Extract the (x, y) coordinate from the center of the cell holding the provided text.  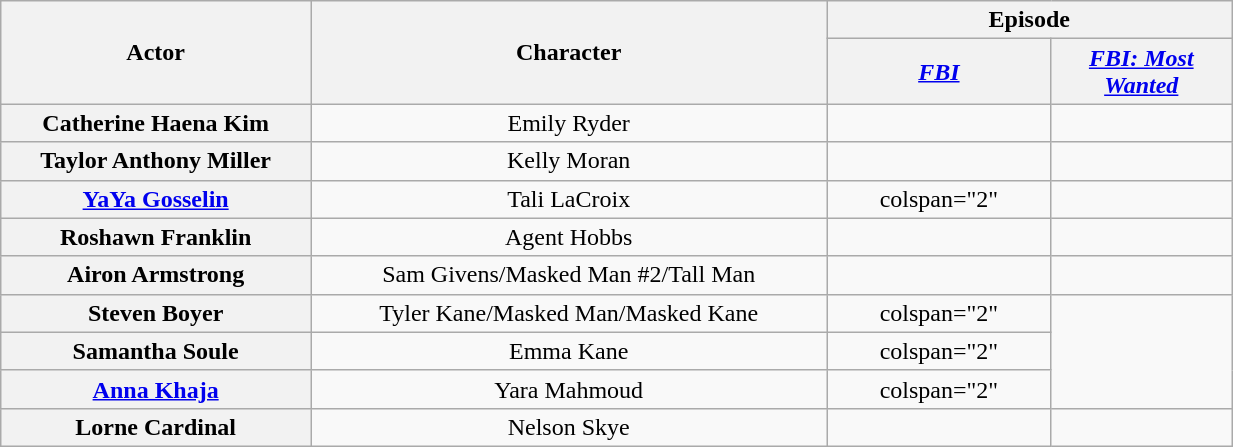
Character (569, 52)
Yara Mahmoud (569, 389)
Samantha Soule (156, 351)
Agent Hobbs (569, 237)
FBI (939, 72)
Nelson Skye (569, 427)
Tali LaCroix (569, 199)
Steven Boyer (156, 313)
Actor (156, 52)
Catherine Haena Kim (156, 123)
Tyler Kane/Masked Man/Masked Kane (569, 313)
Emma Kane (569, 351)
Airon Armstrong (156, 275)
Lorne Cardinal (156, 427)
Sam Givens/Masked Man #2/Tall Man (569, 275)
Anna Khaja (156, 389)
Kelly Moran (569, 161)
Roshawn Franklin (156, 237)
YaYa Gosselin (156, 199)
Taylor Anthony Miller (156, 161)
Emily Ryder (569, 123)
Episode (1030, 20)
FBI: Most Wanted (1142, 72)
